Return [x, y] of the center of cell containing provided text 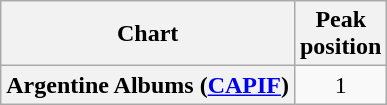
Chart [148, 34]
Argentine Albums (CAPIF) [148, 85]
1 [340, 85]
Peakposition [340, 34]
